Return [X, Y] of the center of cell containing provided text 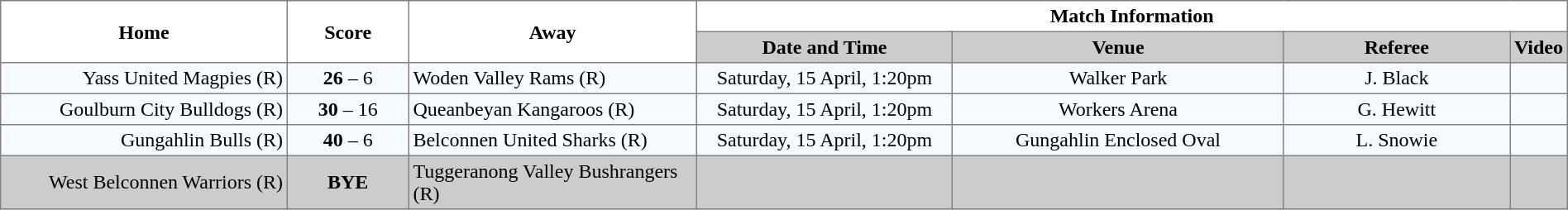
Referee [1397, 47]
Date and Time [825, 47]
BYE [347, 182]
Woden Valley Rams (R) [552, 79]
Queanbeyan Kangaroos (R) [552, 109]
G. Hewitt [1397, 109]
Yass United Magpies (R) [144, 79]
Score [347, 31]
Gungahlin Enclosed Oval [1118, 141]
Gungahlin Bulls (R) [144, 141]
26 – 6 [347, 79]
West Belconnen Warriors (R) [144, 182]
Venue [1118, 47]
Workers Arena [1118, 109]
Home [144, 31]
Belconnen United Sharks (R) [552, 141]
Match Information [1131, 17]
Walker Park [1118, 79]
Away [552, 31]
L. Snowie [1397, 141]
40 – 6 [347, 141]
Goulburn City Bulldogs (R) [144, 109]
Tuggeranong Valley Bushrangers (R) [552, 182]
Video [1539, 47]
J. Black [1397, 79]
30 – 16 [347, 109]
